Detect which cell encompasses the target text, then output its (X, Y) center coordinate. 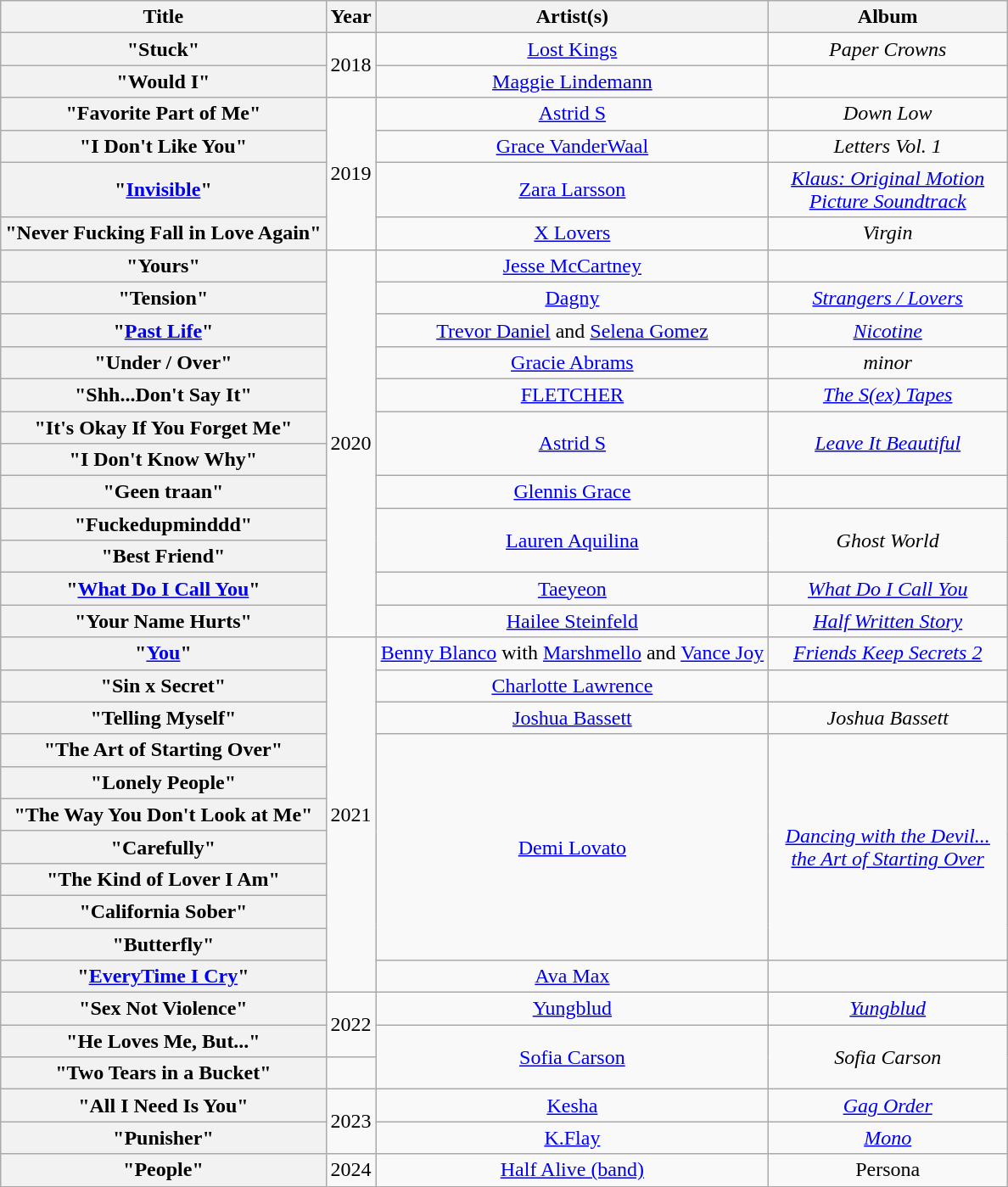
X Lovers (572, 233)
"Tension" (163, 298)
"Fuckedupminddd" (163, 524)
Strangers / Lovers (888, 298)
Trevor Daniel and Selena Gomez (572, 330)
2019 (351, 173)
Lauren Aquilina (572, 540)
2023 (351, 1122)
"Sin x Secret" (163, 686)
Paper Crowns (888, 49)
Lost Kings (572, 49)
Down Low (888, 114)
"Geen traan" (163, 492)
"Shh...Don't Say It" (163, 395)
"Past Life" (163, 330)
Grace VanderWaal (572, 146)
Charlotte Lawrence (572, 686)
"I Don't Know Why" (163, 460)
"Punisher" (163, 1138)
"He Loves Me, But..." (163, 1041)
2020 (351, 443)
"Favorite Part of Me" (163, 114)
"Under / Over" (163, 362)
"Your Name Hurts" (163, 621)
"Sex Not Violence" (163, 1009)
Taeyeon (572, 589)
"Invisible" (163, 190)
Zara Larsson (572, 190)
"I Don't Like You" (163, 146)
Ava Max (572, 977)
2022 (351, 1025)
Maggie Lindemann (572, 81)
"The Way You Don't Look at Me" (163, 815)
minor (888, 362)
Title (163, 17)
What Do I Call You (888, 589)
FLETCHER (572, 395)
"Carefully" (163, 847)
Letters Vol. 1 (888, 146)
"Best Friend" (163, 557)
"Stuck" (163, 49)
"The Art of Starting Over" (163, 750)
"The Kind of Lover I Am" (163, 879)
Klaus: Original Motion Picture Soundtrack (888, 190)
Hailee Steinfeld (572, 621)
Kesha (572, 1106)
"All I Need Is You" (163, 1106)
"What Do I Call You" (163, 589)
Nicotine (888, 330)
"You" (163, 653)
Half Alive (band) (572, 1170)
"It's Okay If You Forget Me" (163, 427)
Leave It Beautiful (888, 443)
Album (888, 17)
"EveryTime I Cry" (163, 977)
Friends Keep Secrets 2 (888, 653)
K.Flay (572, 1138)
"People" (163, 1170)
"Telling Myself" (163, 718)
Persona (888, 1170)
"California Sober" (163, 911)
Gag Order (888, 1106)
"Butterfly" (163, 944)
2018 (351, 65)
Demi Lovato (572, 847)
Dancing with the Devil... the Art of Starting Over (888, 847)
The S(ex) Tapes (888, 395)
Jesse McCartney (572, 266)
Virgin (888, 233)
Artist(s) (572, 17)
Ghost World (888, 540)
Mono (888, 1138)
Benny Blanco with Marshmello and Vance Joy (572, 653)
Half Written Story (888, 621)
2024 (351, 1170)
"Would I" (163, 81)
Dagny (572, 298)
"Yours" (163, 266)
2021 (351, 815)
"Two Tears in a Bucket" (163, 1073)
"Never Fucking Fall in Love Again" (163, 233)
Year (351, 17)
Glennis Grace (572, 492)
"Lonely People" (163, 782)
Gracie Abrams (572, 362)
